From the cell containing the given text, extract its center point as (X, Y) coordinate. 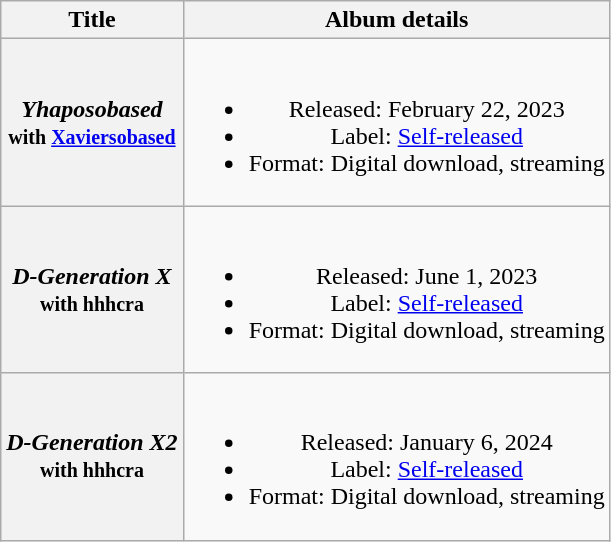
Album details (396, 20)
Yhaposobasedwith Xaviersobased (92, 122)
D-Generation X2with hhhcra (92, 456)
Released: February 22, 2023Label: Self-releasedFormat: Digital download, streaming (396, 122)
D-Generation Xwith hhhcra (92, 290)
Title (92, 20)
Released: January 6, 2024Label: Self-releasedFormat: Digital download, streaming (396, 456)
Released: June 1, 2023Label: Self-releasedFormat: Digital download, streaming (396, 290)
